Capture the cell that displays the provided text and extract its [x, y] central coordinate. 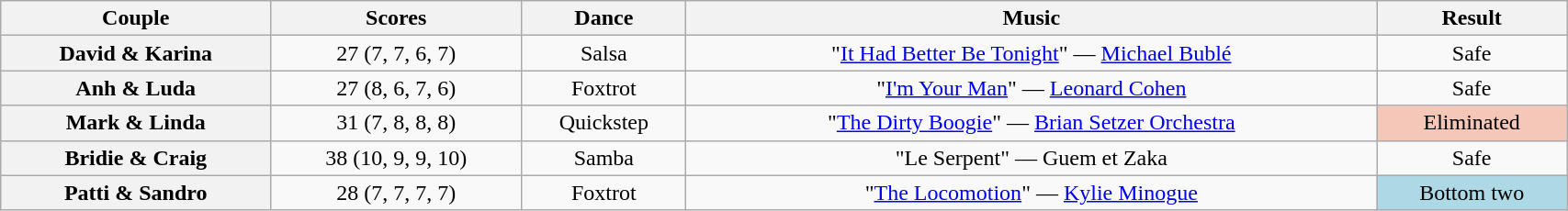
Quickstep [604, 123]
Mark & Linda [136, 123]
38 (10, 9, 9, 10) [397, 158]
Anh & Luda [136, 88]
"Le Serpent" — Guem et Zaka [1032, 158]
Result [1472, 18]
"The Dirty Boogie" — Brian Setzer Orchestra [1032, 123]
Bottom two [1472, 193]
27 (8, 6, 7, 6) [397, 88]
David & Karina [136, 53]
Samba [604, 158]
"The Locomotion" — Kylie Minogue [1032, 193]
Bridie & Craig [136, 158]
Patti & Sandro [136, 193]
Salsa [604, 53]
"I'm Your Man" — Leonard Cohen [1032, 88]
Eliminated [1472, 123]
28 (7, 7, 7, 7) [397, 193]
27 (7, 7, 6, 7) [397, 53]
Dance [604, 18]
31 (7, 8, 8, 8) [397, 123]
Music [1032, 18]
"It Had Better Be Tonight" — Michael Bublé [1032, 53]
Scores [397, 18]
Couple [136, 18]
